Capture the cell that displays the provided text and extract its [x, y] central coordinate. 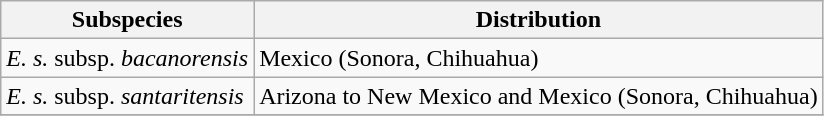
E. s. subsp. bacanorensis [128, 58]
Distribution [539, 20]
Mexico (Sonora, Chihuahua) [539, 58]
Arizona to New Mexico and Mexico (Sonora, Chihuahua) [539, 96]
Subspecies [128, 20]
E. s. subsp. santaritensis [128, 96]
